Locate the cell with the specified text and output its [x, y] center coordinate. 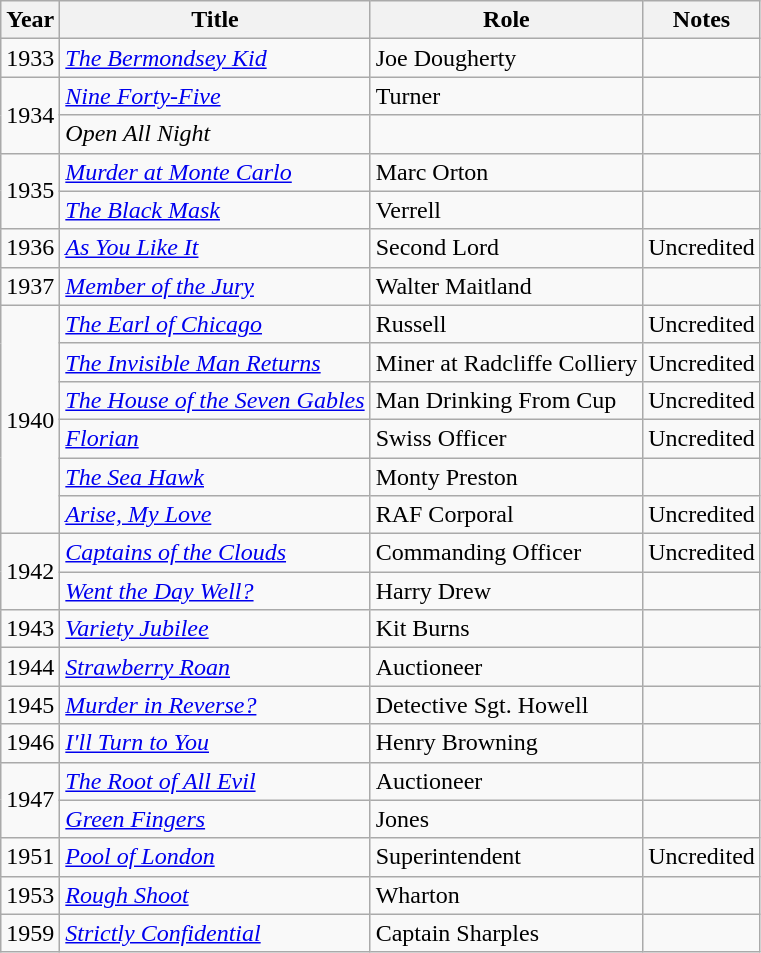
Wharton [506, 895]
Captain Sharples [506, 933]
Swiss Officer [506, 438]
Miner at Radcliffe Colliery [506, 362]
1940 [30, 419]
The Root of All Evil [215, 781]
1933 [30, 58]
Strictly Confidential [215, 933]
The Sea Hawk [215, 477]
Kit Burns [506, 629]
Variety Jubilee [215, 629]
As You Like It [215, 248]
Rough Shoot [215, 895]
Harry Drew [506, 591]
Henry Browning [506, 743]
Marc Orton [506, 172]
Jones [506, 819]
Notes [702, 20]
1953 [30, 895]
Captains of the Clouds [215, 553]
Strawberry Roan [215, 667]
Florian [215, 438]
1935 [30, 191]
1936 [30, 248]
Murder in Reverse? [215, 705]
Green Fingers [215, 819]
Commanding Officer [506, 553]
1937 [30, 286]
Man Drinking From Cup [506, 400]
RAF Corporal [506, 515]
1943 [30, 629]
1946 [30, 743]
Turner [506, 96]
1934 [30, 115]
Pool of London [215, 857]
Member of the Jury [215, 286]
1944 [30, 667]
Russell [506, 324]
Nine Forty-Five [215, 96]
Murder at Monte Carlo [215, 172]
Walter Maitland [506, 286]
1942 [30, 572]
I'll Turn to You [215, 743]
The Invisible Man Returns [215, 362]
Monty Preston [506, 477]
1951 [30, 857]
Second Lord [506, 248]
Joe Dougherty [506, 58]
Arise, My Love [215, 515]
The Bermondsey Kid [215, 58]
The Black Mask [215, 210]
Year [30, 20]
The House of the Seven Gables [215, 400]
1945 [30, 705]
Verrell [506, 210]
The Earl of Chicago [215, 324]
1959 [30, 933]
Superintendent [506, 857]
Open All Night [215, 134]
Role [506, 20]
Detective Sgt. Howell [506, 705]
Went the Day Well? [215, 591]
1947 [30, 800]
Title [215, 20]
